For the text-containing cell, return its midpoint in (x, y) coordinate format. 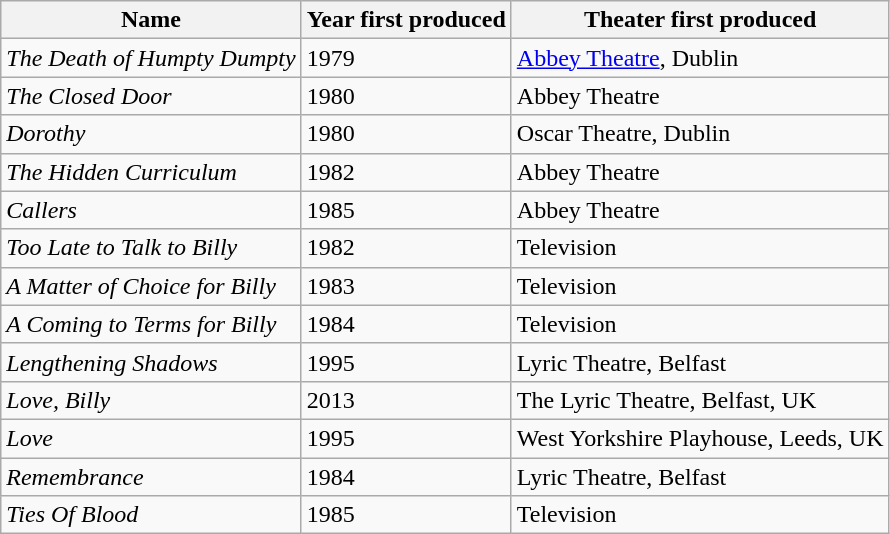
2013 (406, 400)
Love, Billy (151, 400)
West Yorkshire Playhouse, Leeds, UK (700, 438)
A Matter of Choice for Billy (151, 286)
Abbey Theatre, Dublin (700, 58)
Oscar Theatre, Dublin (700, 134)
Theater first produced (700, 20)
The Hidden Curriculum (151, 172)
Too Late to Talk to Billy (151, 248)
Dorothy (151, 134)
Year first produced (406, 20)
The Closed Door (151, 96)
The Lyric Theatre, Belfast, UK (700, 400)
Callers (151, 210)
1983 (406, 286)
Love (151, 438)
The Death of Humpty Dumpty (151, 58)
Name (151, 20)
Remembrance (151, 477)
A Coming to Terms for Billy (151, 324)
Ties Of Blood (151, 515)
1979 (406, 58)
Lengthening Shadows (151, 362)
